Identify which cell holds the provided text, then report its (X, Y) central coordinate. 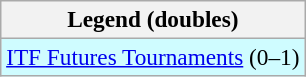
ITF Futures Tournaments (0–1) (153, 57)
Legend (doubles) (153, 19)
